Determine the [X, Y] coordinate at the center of the cell enclosing the given text.  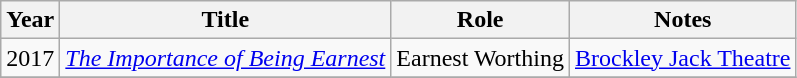
Notes [682, 20]
Title [226, 20]
Role [480, 20]
Earnest Worthing [480, 58]
The Importance of Being Earnest [226, 58]
2017 [30, 58]
Year [30, 20]
Brockley Jack Theatre [682, 58]
